Identify which cell holds the provided text, then report its [x, y] central coordinate. 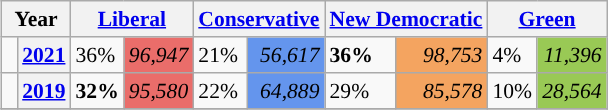
2019 [44, 91]
11,396 [572, 55]
4% [512, 55]
2021 [44, 55]
98,753 [441, 55]
21% [220, 55]
22% [220, 91]
28,564 [572, 91]
56,617 [286, 55]
64,889 [286, 91]
Year [36, 19]
96,947 [158, 55]
10% [512, 91]
Conservative [258, 19]
Green [546, 19]
32% [96, 91]
29% [360, 91]
85,578 [441, 91]
New Democratic [406, 19]
95,580 [158, 91]
Liberal [132, 19]
